From the cell containing the given text, extract its center point as (x, y) coordinate. 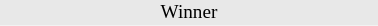
Winner (189, 13)
